From the cell containing the given text, extract its center point as (X, Y) coordinate. 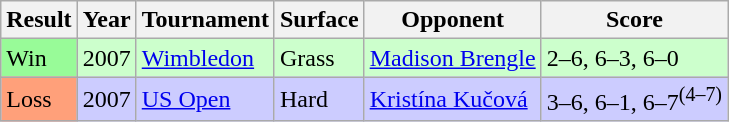
2–6, 6–3, 6–0 (634, 58)
Madison Brengle (452, 58)
Tournament (205, 20)
Win (39, 58)
Hard (319, 100)
Score (634, 20)
Opponent (452, 20)
Grass (319, 58)
3–6, 6–1, 6–7(4–7) (634, 100)
Loss (39, 100)
Year (106, 20)
Result (39, 20)
Wimbledon (205, 58)
US Open (205, 100)
Kristína Kučová (452, 100)
Surface (319, 20)
